Extract the [x, y] coordinate from the center of the cell holding the provided text.  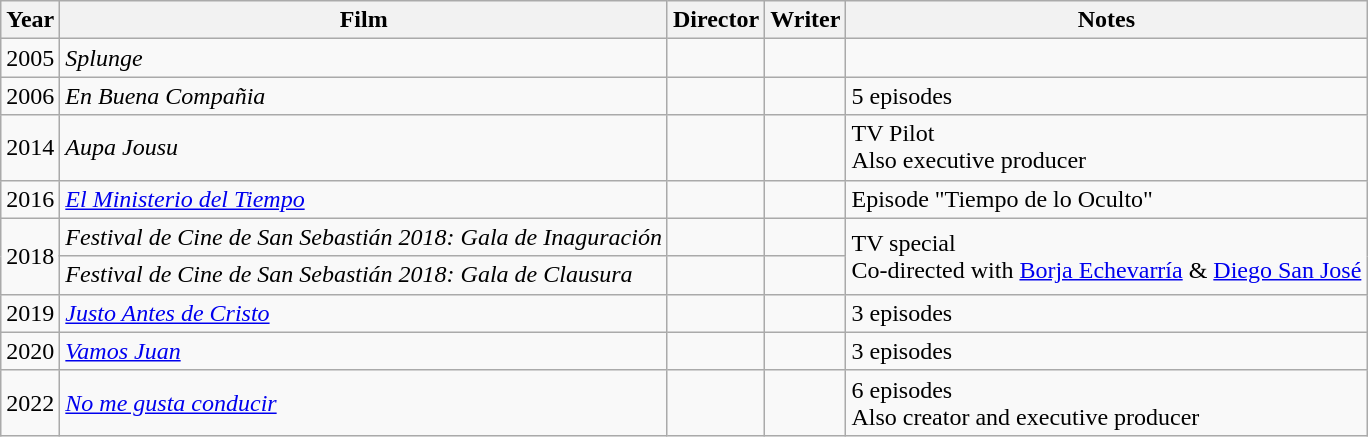
2016 [30, 199]
TV PilotAlso executive producer [1106, 148]
2005 [30, 58]
Splunge [364, 58]
Episode "Tiempo de lo Oculto" [1106, 199]
Festival de Cine de San Sebastián 2018: Gala de Clausura [364, 275]
Notes [1106, 20]
Festival de Cine de San Sebastián 2018: Gala de Inaguración [364, 237]
Writer [806, 20]
Aupa Jousu [364, 148]
TV specialCo-directed with Borja Echevarría & Diego San José [1106, 256]
5 episodes [1106, 96]
Justo Antes de Cristo [364, 313]
No me gusta conducir [364, 402]
El Ministerio del Tiempo [364, 199]
En Buena Compañia [364, 96]
2014 [30, 148]
2020 [30, 351]
Year [30, 20]
2022 [30, 402]
2006 [30, 96]
Film [364, 20]
2018 [30, 256]
Director [716, 20]
Vamos Juan [364, 351]
2019 [30, 313]
6 episodesAlso creator and executive producer [1106, 402]
